From the cell containing the given text, extract its center point as [X, Y] coordinate. 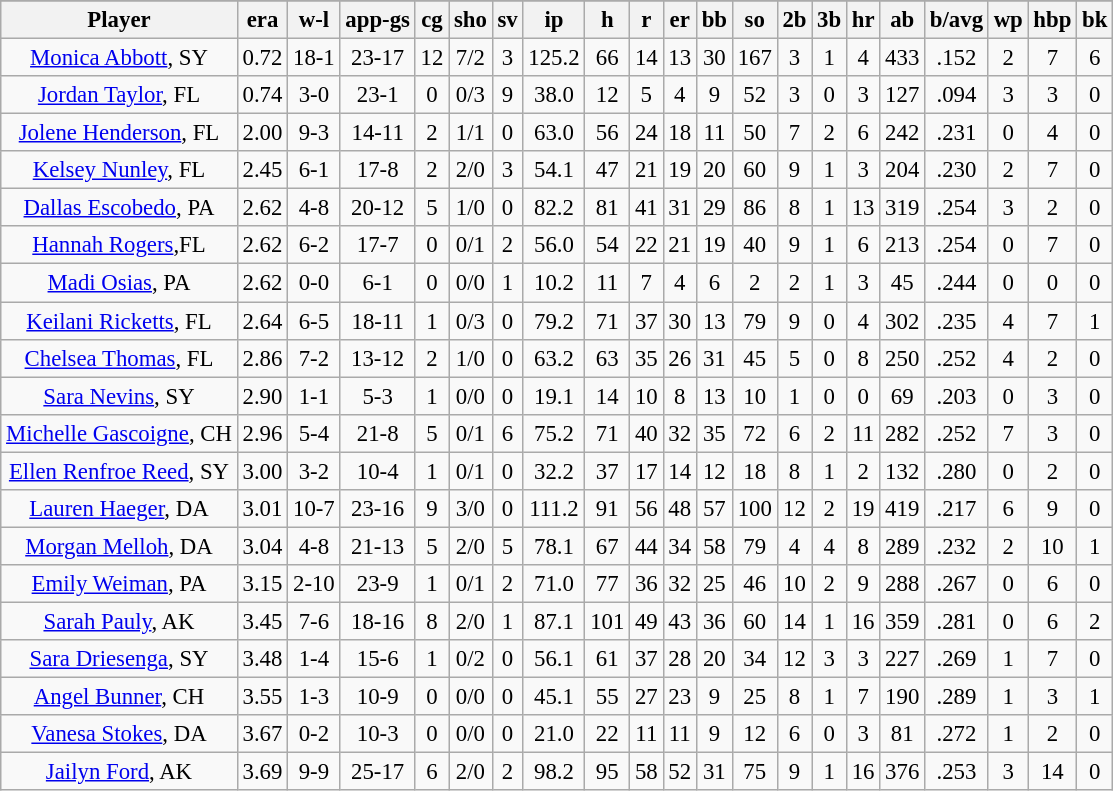
2-10 [314, 584]
433 [902, 58]
Kelsey Nunley, FL [119, 170]
3.67 [262, 734]
Player [119, 20]
Jailyn Ford, AK [119, 772]
2.96 [262, 433]
14-11 [378, 133]
47 [608, 170]
23-16 [378, 509]
25-17 [378, 772]
10-9 [378, 697]
.281 [957, 621]
32.2 [554, 471]
Morgan Melloh, DA [119, 546]
2.90 [262, 396]
250 [902, 358]
111.2 [554, 509]
Sara Driesenga, SY [119, 659]
bk [1095, 20]
21.0 [554, 734]
.203 [957, 396]
3.00 [262, 471]
.235 [957, 321]
5-3 [378, 396]
Angel Bunner, CH [119, 697]
Madi Osias, PA [119, 283]
.094 [957, 95]
79.2 [554, 321]
0-0 [314, 283]
Michelle Gascoigne, CH [119, 433]
48 [680, 509]
20-12 [378, 208]
2.45 [262, 170]
101 [608, 621]
100 [754, 509]
0.74 [262, 95]
Sarah Pauly, AK [119, 621]
302 [902, 321]
319 [902, 208]
43 [680, 621]
75 [754, 772]
2.86 [262, 358]
289 [902, 546]
2.00 [262, 133]
Emily Weiman, PA [119, 584]
bb [714, 20]
54.1 [554, 170]
0.72 [262, 58]
7-2 [314, 358]
.152 [957, 58]
2b [794, 20]
50 [754, 133]
75.2 [554, 433]
125.2 [554, 58]
ab [902, 20]
23-9 [378, 584]
69 [902, 396]
Keilani Ricketts, FL [119, 321]
282 [902, 433]
.231 [957, 133]
29 [714, 208]
10-3 [378, 734]
132 [902, 471]
.280 [957, 471]
Sara Nevins, SY [119, 396]
3.15 [262, 584]
0/2 [471, 659]
3-0 [314, 95]
17-7 [378, 245]
21-13 [378, 546]
61 [608, 659]
.272 [957, 734]
82.2 [554, 208]
56.0 [554, 245]
10-4 [378, 471]
242 [902, 133]
23-17 [378, 58]
13-12 [378, 358]
.289 [957, 697]
3.48 [262, 659]
23 [680, 697]
9-3 [314, 133]
3/0 [471, 509]
18-11 [378, 321]
Jolene Henderson, FL [119, 133]
sho [471, 20]
5-4 [314, 433]
1/1 [471, 133]
78.1 [554, 546]
.230 [957, 170]
227 [902, 659]
b/avg [957, 20]
26 [680, 358]
57 [714, 509]
w-l [314, 20]
204 [902, 170]
21-8 [378, 433]
71.0 [554, 584]
63 [608, 358]
19.1 [554, 396]
67 [608, 546]
3.69 [262, 772]
1-1 [314, 396]
190 [902, 697]
18-16 [378, 621]
6-5 [314, 321]
sv [508, 20]
Hannah Rogers,FL [119, 245]
Chelsea Thomas, FL [119, 358]
86 [754, 208]
359 [902, 621]
r [646, 20]
wp [1008, 20]
38.0 [554, 95]
17-8 [378, 170]
10.2 [554, 283]
28 [680, 659]
er [680, 20]
.253 [957, 772]
.269 [957, 659]
127 [902, 95]
63.2 [554, 358]
419 [902, 509]
7/2 [471, 58]
.267 [957, 584]
7-6 [314, 621]
.244 [957, 283]
Jordan Taylor, FL [119, 95]
Dallas Escobedo, PA [119, 208]
6-2 [314, 245]
app-gs [378, 20]
9-9 [314, 772]
1-4 [314, 659]
ip [554, 20]
2.64 [262, 321]
Ellen Renfroe Reed, SY [119, 471]
3-2 [314, 471]
288 [902, 584]
Monica Abbott, SY [119, 58]
45.1 [554, 697]
376 [902, 772]
so [754, 20]
3.01 [262, 509]
Lauren Haeger, DA [119, 509]
46 [754, 584]
3.45 [262, 621]
10-7 [314, 509]
72 [754, 433]
167 [754, 58]
3.04 [262, 546]
23-1 [378, 95]
3.55 [262, 697]
h [608, 20]
95 [608, 772]
3b [830, 20]
.217 [957, 509]
27 [646, 697]
66 [608, 58]
77 [608, 584]
56.1 [554, 659]
41 [646, 208]
cg [432, 20]
63.0 [554, 133]
0-2 [314, 734]
24 [646, 133]
1-3 [314, 697]
55 [608, 697]
hr [862, 20]
hbp [1052, 20]
91 [608, 509]
49 [646, 621]
18-1 [314, 58]
era [262, 20]
87.1 [554, 621]
44 [646, 546]
15-6 [378, 659]
54 [608, 245]
213 [902, 245]
17 [646, 471]
98.2 [554, 772]
.232 [957, 546]
Vanesa Stokes, DA [119, 734]
